Extract the (X, Y) coordinate from the center of the cell holding the provided text.  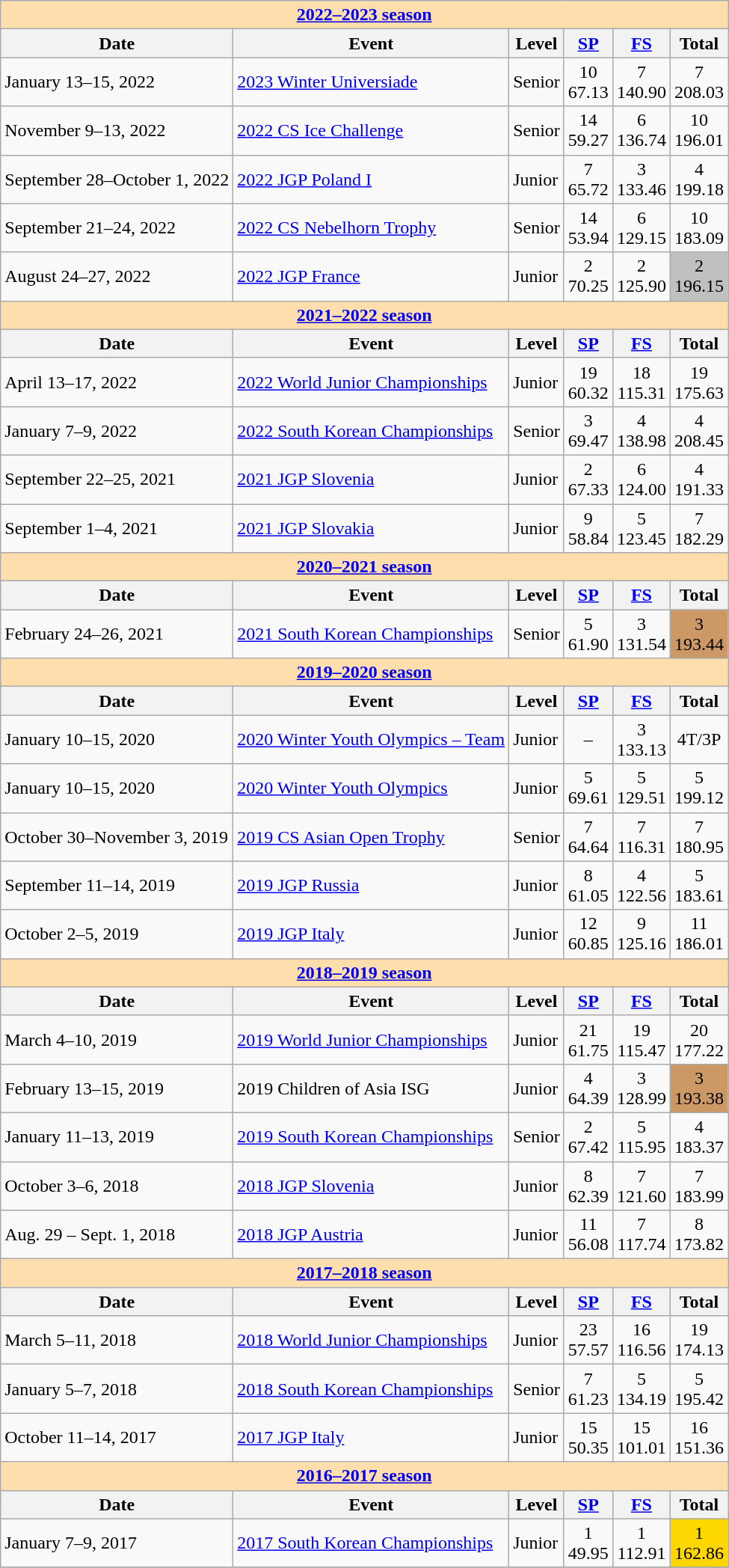
11 56.08 (588, 1234)
February 13–15, 2019 (117, 1088)
10 183.09 (698, 227)
March 5–11, 2018 (117, 1341)
January 13–15, 2022 (117, 82)
2017 South Korean Championships (371, 1543)
4T/3P (698, 739)
September 21–24, 2022 (117, 227)
7 180.95 (698, 836)
8 62.39 (588, 1185)
10 67.13 (588, 82)
September 11–14, 2019 (117, 886)
2 125.90 (642, 277)
21 61.75 (588, 1040)
2023 Winter Universiade (371, 82)
October 11–14, 2017 (117, 1438)
2022–2023 season (365, 15)
3 133.13 (642, 739)
5 199.12 (698, 788)
September 28–October 1, 2022 (117, 180)
2022 World Junior Championships (371, 382)
3 193.44 (698, 634)
3 128.99 (642, 1088)
7 64.64 (588, 836)
1 112.91 (642, 1543)
7 65.72 (588, 180)
11 186.01 (698, 934)
18 115.31 (642, 382)
7 117.74 (642, 1234)
9 125.16 (642, 934)
– (588, 739)
7 182.29 (698, 528)
2018 JGP Austria (371, 1234)
3 69.47 (588, 431)
4 208.45 (698, 431)
4 64.39 (588, 1088)
2022 JGP France (371, 277)
4 199.18 (698, 180)
2 70.25 (588, 277)
2022 JGP Poland I (371, 180)
September 1–4, 2021 (117, 528)
19 115.47 (642, 1040)
2020–2021 season (365, 567)
2017 JGP Italy (371, 1438)
2021 JGP Slovakia (371, 528)
7 61.23 (588, 1388)
8 173.82 (698, 1234)
1 49.95 (588, 1543)
January 11–13, 2019 (117, 1137)
23 57.57 (588, 1341)
16 116.56 (642, 1341)
7 116.31 (642, 836)
January 5–7, 2018 (117, 1388)
2020 Winter Youth Olympics – Team (371, 739)
5 123.45 (642, 528)
2018 South Korean Championships (371, 1388)
3 131.54 (642, 634)
2019 World Junior Championships (371, 1040)
7 183.99 (698, 1185)
2 67.42 (588, 1137)
5 183.61 (698, 886)
5 129.51 (642, 788)
7 140.90 (642, 82)
2018 World Junior Championships (371, 1341)
19 175.63 (698, 382)
15 50.35 (588, 1438)
2022 CS Ice Challenge (371, 130)
6 124.00 (642, 479)
2019 CS Asian Open Trophy (371, 836)
14 59.27 (588, 130)
2020 Winter Youth Olympics (371, 788)
4 183.37 (698, 1137)
6 136.74 (642, 130)
January 7–9, 2022 (117, 431)
January 7–9, 2017 (117, 1543)
October 30–November 3, 2019 (117, 836)
7 121.60 (642, 1185)
February 24–26, 2021 (117, 634)
October 3–6, 2018 (117, 1185)
7 208.03 (698, 82)
4 191.33 (698, 479)
2018–2019 season (365, 973)
2021 JGP Slovenia (371, 479)
August 24–27, 2022 (117, 277)
March 4–10, 2019 (117, 1040)
5 134.19 (642, 1388)
16 151.36 (698, 1438)
1 162.86 (698, 1543)
5 115.95 (642, 1137)
3 133.46 (642, 180)
2 196.15 (698, 277)
19 174.13 (698, 1341)
14 53.94 (588, 227)
2 67.33 (588, 479)
November 9–13, 2022 (117, 130)
3 193.38 (698, 1088)
2019 JGP Russia (371, 886)
5 69.61 (588, 788)
5 61.90 (588, 634)
19 60.32 (588, 382)
6 129.15 (642, 227)
2018 JGP Slovenia (371, 1185)
2016–2017 season (365, 1476)
2017–2018 season (365, 1273)
2021–2022 season (365, 315)
2022 CS Nebelhorn Trophy (371, 227)
2019–2020 season (365, 673)
September 22–25, 2021 (117, 479)
October 2–5, 2019 (117, 934)
2019 JGP Italy (371, 934)
Aug. 29 – Sept. 1, 2018 (117, 1234)
20 177.22 (698, 1040)
5 195.42 (698, 1388)
12 60.85 (588, 934)
4 138.98 (642, 431)
2019 South Korean Championships (371, 1137)
4 122.56 (642, 886)
2021 South Korean Championships (371, 634)
2019 Children of Asia ISG (371, 1088)
2022 South Korean Championships (371, 431)
10 196.01 (698, 130)
9 58.84 (588, 528)
April 13–17, 2022 (117, 382)
8 61.05 (588, 886)
15 101.01 (642, 1438)
